Output the (x, y) coordinate of the center of the cell containing the given text.  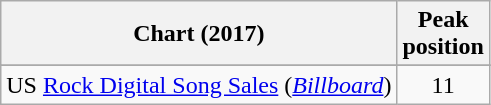
Chart (2017) (199, 34)
11 (443, 85)
US Rock Digital Song Sales (Billboard) (199, 85)
Peakposition (443, 34)
